Output the (X, Y) coordinate of the center of the cell containing the given text.  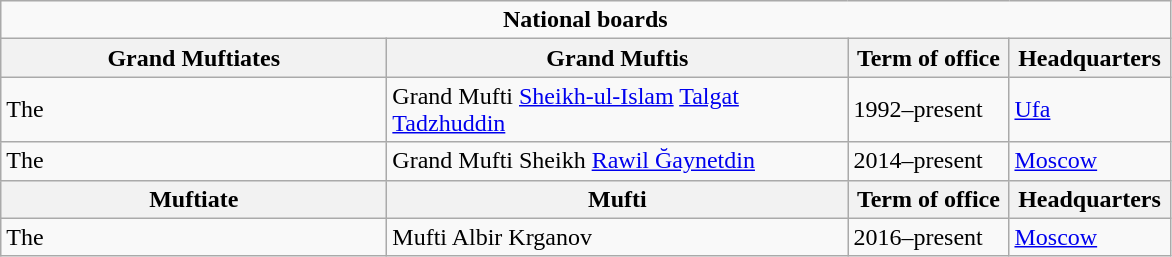
Grand Muftiates (194, 58)
National boards (586, 20)
Grand Mufti Sheikh-ul-Islam Talgat Tadzhuddin (618, 110)
Ufa (1090, 110)
Mufti (618, 199)
1992–present (928, 110)
2014–present (928, 161)
2016–present (928, 237)
Muftiate (194, 199)
Grand Mufti Sheikh Rawil Ğaynetdin (618, 161)
Mufti Albir Krganov (618, 237)
Grand Muftis (618, 58)
